Detect which cell encompasses the target text, then output its (x, y) center coordinate. 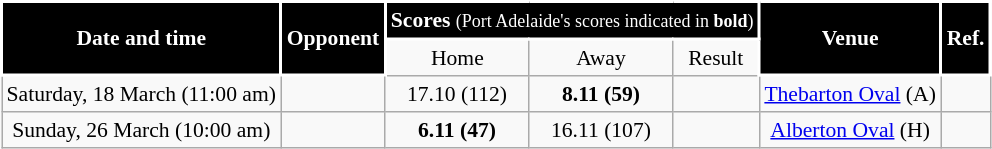
6.11 (47) (457, 130)
Saturday, 18 March (11:00 am) (142, 93)
Date and time (142, 39)
17.10 (112) (457, 93)
16.11 (107) (601, 130)
Thebarton Oval (A) (850, 93)
Home (457, 57)
Result (716, 57)
Venue (850, 39)
Scores (Port Adelaide's scores indicated in bold) (572, 20)
Sunday, 26 March (10:00 am) (142, 130)
8.11 (59) (601, 93)
Alberton Oval (H) (850, 130)
Ref. (966, 39)
Opponent (333, 39)
Away (601, 57)
